Provide the [X, Y] coordinate of the cell's center where the given text is located.  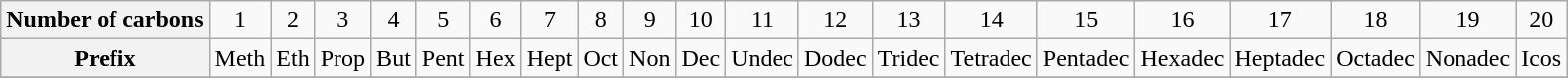
20 [1541, 20]
Dodec [835, 58]
12 [835, 20]
16 [1183, 20]
Icos [1541, 58]
Heptadec [1280, 58]
Number of carbons [106, 20]
Prop [342, 58]
15 [1086, 20]
9 [650, 20]
Eth [293, 58]
5 [443, 20]
1 [240, 20]
8 [601, 20]
6 [496, 20]
17 [1280, 20]
13 [908, 20]
2 [293, 20]
Tridec [908, 58]
Non [650, 58]
3 [342, 20]
Pentadec [1086, 58]
Pent [443, 58]
10 [701, 20]
18 [1376, 20]
Hexadec [1183, 58]
Oct [601, 58]
Hex [496, 58]
Nonadec [1467, 58]
11 [763, 20]
14 [992, 20]
7 [550, 20]
Octadec [1376, 58]
Prefix [106, 58]
Undec [763, 58]
Tetradec [992, 58]
Dec [701, 58]
But [394, 58]
Meth [240, 58]
19 [1467, 20]
4 [394, 20]
Hept [550, 58]
